From the cell containing the given text, extract its center point as (X, Y) coordinate. 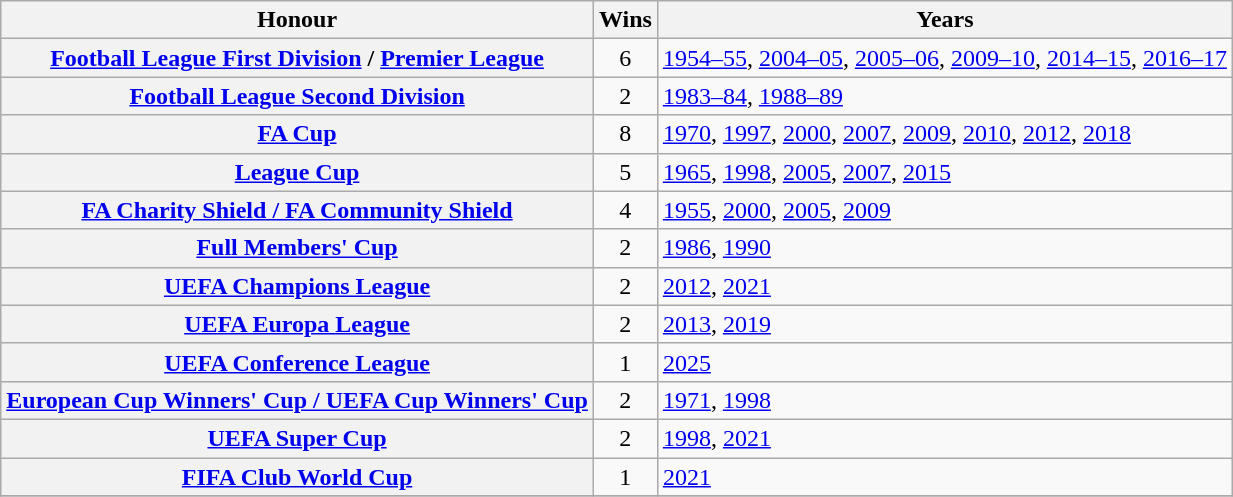
FA Cup (298, 134)
1998, 2021 (944, 438)
Football League Second Division (298, 96)
FIFA Club World Cup (298, 477)
1986, 1990 (944, 248)
6 (625, 58)
FA Charity Shield / FA Community Shield (298, 210)
5 (625, 172)
UEFA Europa League (298, 324)
UEFA Super Cup (298, 438)
UEFA Conference League (298, 362)
1965, 1998, 2005, 2007, 2015 (944, 172)
Full Members' Cup (298, 248)
4 (625, 210)
2025 (944, 362)
UEFA Champions League (298, 286)
2021 (944, 477)
1954–55, 2004–05, 2005–06, 2009–10, 2014–15, 2016–17 (944, 58)
8 (625, 134)
Football League First Division / Premier League (298, 58)
Honour (298, 20)
Years (944, 20)
European Cup Winners' Cup / UEFA Cup Winners' Cup (298, 400)
1970, 1997, 2000, 2007, 2009, 2010, 2012, 2018 (944, 134)
2013, 2019 (944, 324)
1955, 2000, 2005, 2009 (944, 210)
Wins (625, 20)
1983–84, 1988–89 (944, 96)
2012, 2021 (944, 286)
League Cup (298, 172)
1971, 1998 (944, 400)
